Capture the cell that displays the provided text and extract its [X, Y] central coordinate. 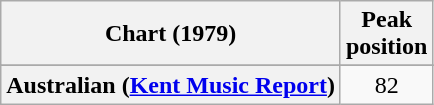
Chart (1979) [171, 34]
Peakposition [386, 34]
82 [386, 85]
Australian (Kent Music Report) [171, 85]
